For the text-containing cell, return its midpoint in (X, Y) coordinate format. 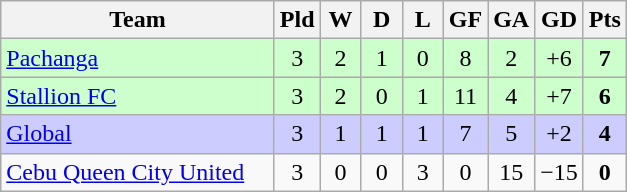
−15 (560, 172)
L (422, 20)
W (340, 20)
6 (604, 96)
+6 (560, 58)
Cebu Queen City United (138, 172)
11 (465, 96)
GA (512, 20)
Global (138, 134)
+2 (560, 134)
Pachanga (138, 58)
+7 (560, 96)
Team (138, 20)
5 (512, 134)
15 (512, 172)
Stallion FC (138, 96)
Pld (297, 20)
D (382, 20)
GD (560, 20)
8 (465, 58)
Pts (604, 20)
GF (465, 20)
